Extract the [x, y] coordinate from the center of the cell holding the provided text.  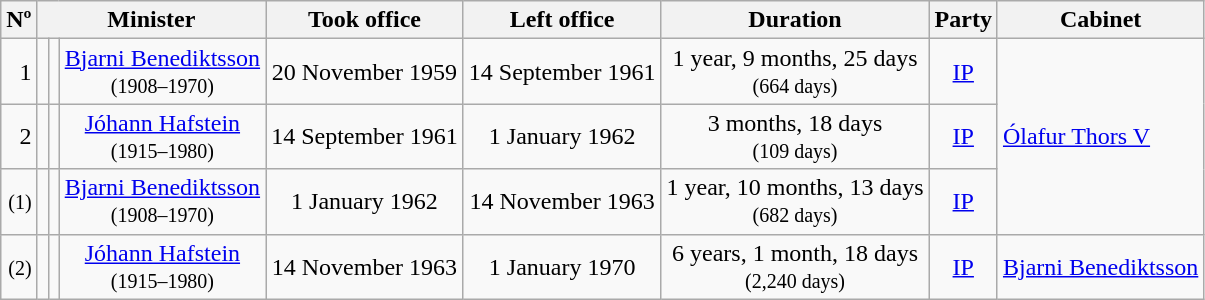
20 November 1959 [365, 72]
Minister [152, 20]
(2) [19, 266]
1 [19, 72]
Took office [365, 20]
Cabinet [1100, 20]
Ólafur Thors V [1100, 136]
3 months, 18 days(109 days) [795, 136]
Nº [19, 20]
(1) [19, 202]
1 January 1970 [562, 266]
6 years, 1 month, 18 days(2,240 days) [795, 266]
1 year, 9 months, 25 days(664 days) [795, 72]
Duration [795, 20]
1 year, 10 months, 13 days(682 days) [795, 202]
2 [19, 136]
Party [963, 20]
Left office [562, 20]
Bjarni Benediktsson [1100, 266]
